Output the [X, Y] coordinate of the center of the cell containing the given text.  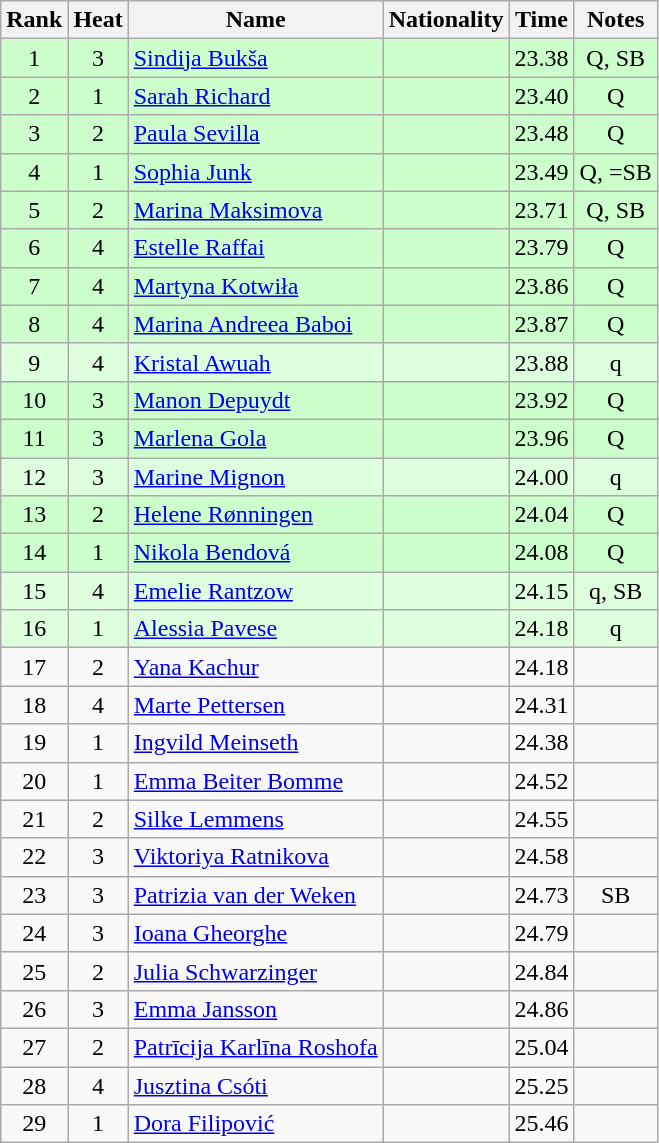
27 [34, 1047]
18 [34, 705]
25.46 [542, 1124]
23.88 [542, 362]
Estelle Raffai [256, 248]
SB [616, 895]
9 [34, 362]
Viktoriya Ratnikova [256, 857]
24.58 [542, 857]
24.55 [542, 819]
26 [34, 1009]
24.52 [542, 781]
23.49 [542, 172]
Silke Lemmens [256, 819]
23.71 [542, 210]
Nikola Bendová [256, 553]
24.73 [542, 895]
Julia Schwarzinger [256, 971]
25.04 [542, 1047]
Emelie Rantzow [256, 591]
25 [34, 971]
28 [34, 1085]
Nationality [446, 20]
11 [34, 438]
Emma Jansson [256, 1009]
24.08 [542, 553]
15 [34, 591]
24.31 [542, 705]
Q, =SB [616, 172]
20 [34, 781]
Ioana Gheorghe [256, 933]
16 [34, 629]
Jusztina Csóti [256, 1085]
24.79 [542, 933]
Dora Filipović [256, 1124]
24 [34, 933]
Name [256, 20]
24.15 [542, 591]
19 [34, 743]
Martyna Kotwiła [256, 286]
Patrizia van der Weken [256, 895]
24.84 [542, 971]
23.92 [542, 400]
Patrīcija Karlīna Roshofa [256, 1047]
Rank [34, 20]
Time [542, 20]
Marine Mignon [256, 477]
Marina Maksimova [256, 210]
23.48 [542, 134]
Manon Depuydt [256, 400]
24.00 [542, 477]
Yana Kachur [256, 667]
23.86 [542, 286]
7 [34, 286]
22 [34, 857]
23.40 [542, 96]
17 [34, 667]
q, SB [616, 591]
23.87 [542, 324]
23.79 [542, 248]
21 [34, 819]
Sarah Richard [256, 96]
29 [34, 1124]
Marte Pettersen [256, 705]
Paula Sevilla [256, 134]
5 [34, 210]
25.25 [542, 1085]
Sindija Bukša [256, 58]
Emma Beiter Bomme [256, 781]
6 [34, 248]
24.86 [542, 1009]
23.96 [542, 438]
Kristal Awuah [256, 362]
Notes [616, 20]
23.38 [542, 58]
13 [34, 515]
10 [34, 400]
Marina Andreea Baboi [256, 324]
12 [34, 477]
23 [34, 895]
Sophia Junk [256, 172]
24.04 [542, 515]
Alessia Pavese [256, 629]
Helene Rønningen [256, 515]
Heat [98, 20]
14 [34, 553]
Marlena Gola [256, 438]
Ingvild Meinseth [256, 743]
24.38 [542, 743]
8 [34, 324]
